Return the [x, y] coordinate for the center point of the cell that contains the specified text.  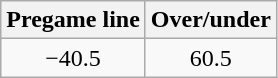
−40.5 [74, 58]
60.5 [210, 58]
Pregame line [74, 20]
Over/under [210, 20]
